Detect which cell encompasses the target text, then output its (X, Y) center coordinate. 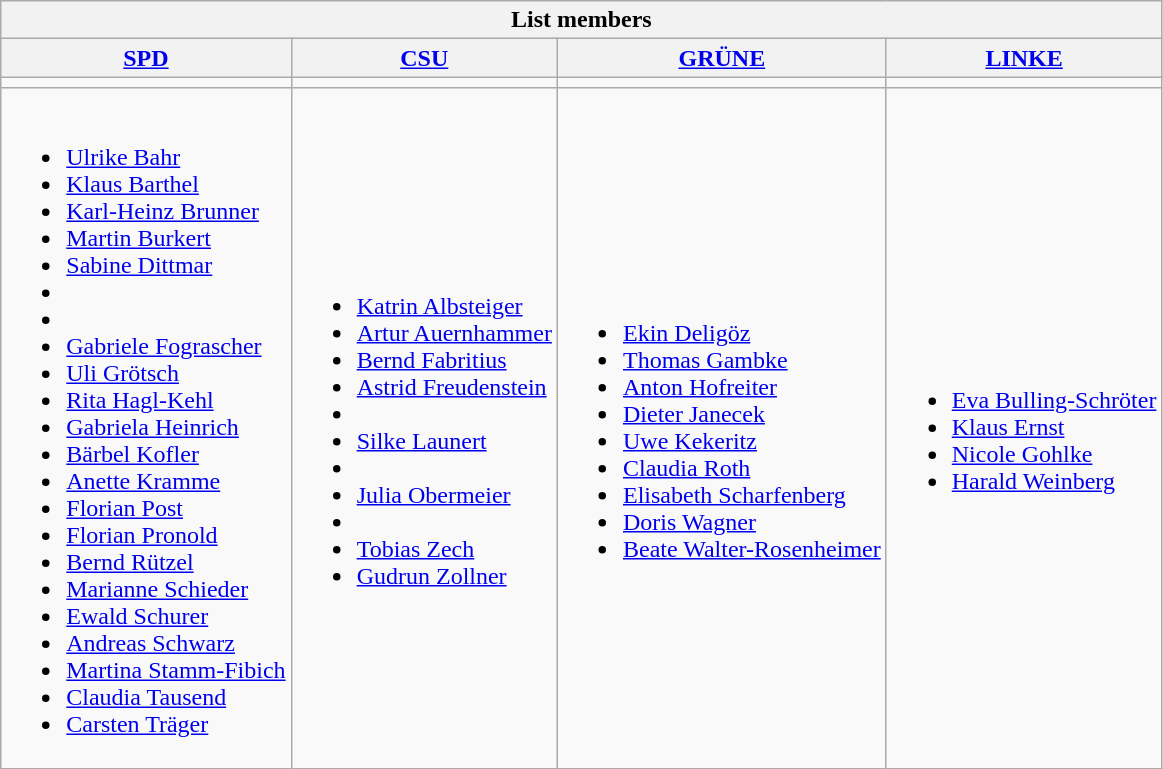
List members (582, 20)
Ekin DeligözThomas GambkeAnton HofreiterDieter JanecekUwe KekeritzClaudia RothElisabeth ScharfenbergDoris WagnerBeate Walter-Rosenheimer (722, 428)
LINKE (1024, 58)
GRÜNE (722, 58)
Eva Bulling-SchröterKlaus ErnstNicole GohlkeHarald Weinberg (1024, 428)
Katrin AlbsteigerArtur AuernhammerBernd FabritiusAstrid FreudensteinSilke LaunertJulia ObermeierTobias ZechGudrun Zollner (424, 428)
CSU (424, 58)
SPD (146, 58)
